Identify which cell holds the provided text, then report its (X, Y) central coordinate. 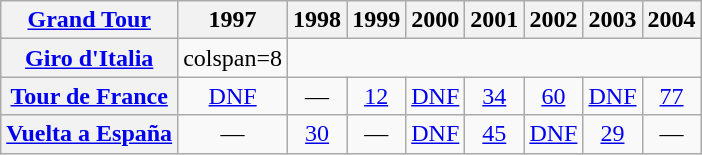
2003 (612, 20)
45 (494, 134)
2000 (436, 20)
1998 (318, 20)
30 (318, 134)
29 (612, 134)
Tour de France (90, 96)
60 (554, 96)
1999 (376, 20)
77 (672, 96)
12 (376, 96)
Vuelta a España (90, 134)
1997 (233, 20)
34 (494, 96)
2001 (494, 20)
2002 (554, 20)
colspan=8 (233, 58)
2004 (672, 20)
Grand Tour (90, 20)
Giro d'Italia (90, 58)
